Scan for the cell matching the given text and deliver its [X, Y] coordinate at center. 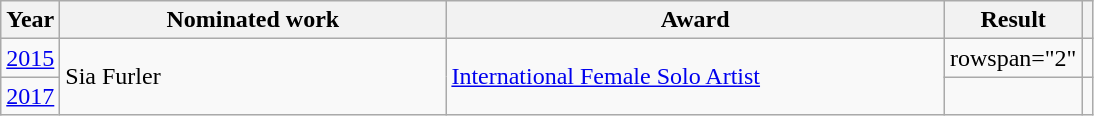
Award [696, 20]
Result [1013, 20]
Year [30, 20]
2017 [30, 96]
Sia Furler [253, 77]
rowspan="2" [1013, 58]
International Female Solo Artist [696, 77]
Nominated work [253, 20]
2015 [30, 58]
